Search for the cell housing the specified text and yield its (x, y) center coordinate. 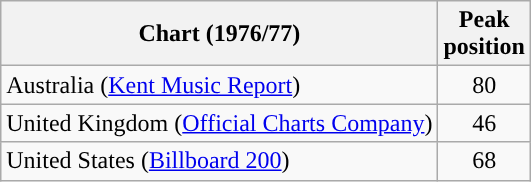
Australia (Kent Music Report) (220, 85)
Chart (1976/77) (220, 34)
Peakposition (484, 34)
46 (484, 123)
United Kingdom (Official Charts Company) (220, 123)
80 (484, 85)
United States (Billboard 200) (220, 161)
68 (484, 161)
